Return (x, y) of the center of cell containing provided text 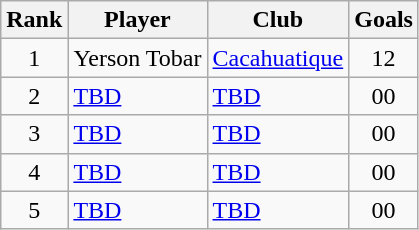
Yerson Tobar (138, 58)
4 (34, 172)
12 (384, 58)
3 (34, 134)
Player (138, 20)
5 (34, 210)
Rank (34, 20)
1 (34, 58)
Cacahuatique (278, 58)
Goals (384, 20)
2 (34, 96)
Club (278, 20)
